Find where the given text appears and provide that cell's center as [x, y] coordinate. 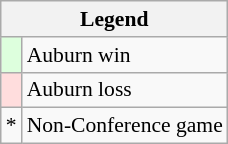
Auburn win [125, 55]
Auburn loss [125, 90]
* [12, 126]
Legend [114, 19]
Non-Conference game [125, 126]
